For the text-containing cell, return its midpoint in [x, y] coordinate format. 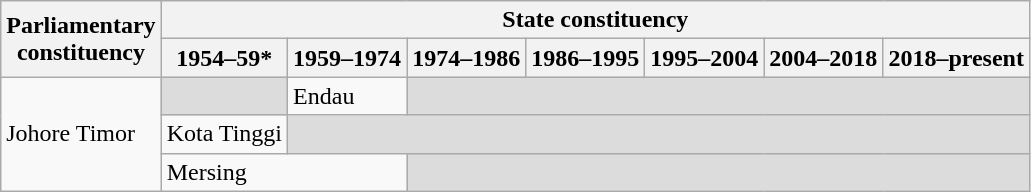
Johore Timor [81, 134]
1986–1995 [586, 58]
1974–1986 [466, 58]
Parliamentaryconstituency [81, 39]
State constituency [595, 20]
1995–2004 [704, 58]
1954–59* [224, 58]
2004–2018 [824, 58]
1959–1974 [348, 58]
2018–present [956, 58]
Kota Tinggi [224, 134]
Mersing [284, 172]
Endau [348, 96]
